Detect which cell encompasses the target text, then output its [x, y] center coordinate. 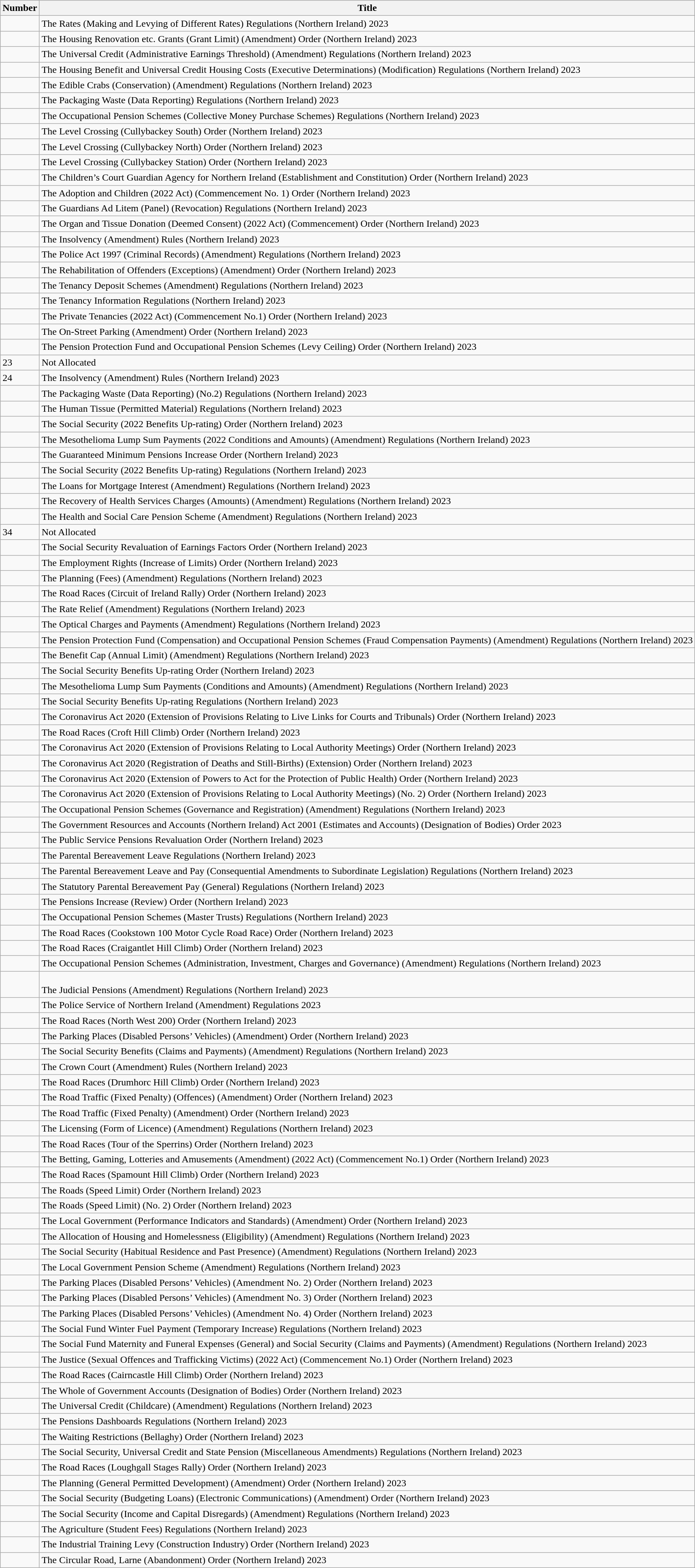
The Housing Renovation etc. Grants (Grant Limit) (Amendment) Order (Northern Ireland) 2023 [367, 39]
The Packaging Waste (Data Reporting) (No.2) Regulations (Northern Ireland) 2023 [367, 393]
The Social Security Revaluation of Earnings Factors Order (Northern Ireland) 2023 [367, 547]
The Coronavirus Act 2020 (Extension of Provisions Relating to Local Authority Meetings) (No. 2) Order (Northern Ireland) 2023 [367, 794]
The Loans for Mortgage Interest (Amendment) Regulations (Northern Ireland) 2023 [367, 486]
The Statutory Parental Bereavement Pay (General) Regulations (Northern Ireland) 2023 [367, 886]
The Tenancy Deposit Schemes (Amendment) Regulations (Northern Ireland) 2023 [367, 285]
The Road Races (Drumhorc Hill Climb) Order (Northern Ireland) 2023 [367, 1082]
The Parking Places (Disabled Persons’ Vehicles) (Amendment No. 2) Order (Northern Ireland) 2023 [367, 1283]
The Packaging Waste (Data Reporting) Regulations (Northern Ireland) 2023 [367, 100]
The Social Security Benefits Up-rating Order (Northern Ireland) 2023 [367, 670]
The Roads (Speed Limit) (No. 2) Order (Northern Ireland) 2023 [367, 1206]
The Benefit Cap (Annual Limit) (Amendment) Regulations (Northern Ireland) 2023 [367, 655]
The Social Security (Habitual Residence and Past Presence) (Amendment) Regulations (Northern Ireland) 2023 [367, 1252]
The Road Races (Loughgall Stages Rally) Order (Northern Ireland) 2023 [367, 1468]
The Parking Places (Disabled Persons’ Vehicles) (Amendment No. 4) Order (Northern Ireland) 2023 [367, 1313]
The Rehabilitation of Offenders (Exceptions) (Amendment) Order (Northern Ireland) 2023 [367, 270]
The Social Fund Winter Fuel Payment (Temporary Increase) Regulations (Northern Ireland) 2023 [367, 1329]
The Coronavirus Act 2020 (Extension of Powers to Act for the Protection of Public Health) Order (Northern Ireland) 2023 [367, 779]
The Level Crossing (Cullybackey South) Order (Northern Ireland) 2023 [367, 131]
The Adoption and Children (2022 Act) (Commencement No. 1) Order (Northern Ireland) 2023 [367, 193]
The Roads (Speed Limit) Order (Northern Ireland) 2023 [367, 1190]
The Edible Crabs (Conservation) (Amendment) Regulations (Northern Ireland) 2023 [367, 85]
The Organ and Tissue Donation (Deemed Consent) (2022 Act) (Commencement) Order (Northern Ireland) 2023 [367, 224]
The Parking Places (Disabled Persons’ Vehicles) (Amendment No. 3) Order (Northern Ireland) 2023 [367, 1298]
Title [367, 8]
Number [20, 8]
The Social Security (Budgeting Loans) (Electronic Communications) (Amendment) Order (Northern Ireland) 2023 [367, 1498]
The Guardians Ad Litem (Panel) (Revocation) Regulations (Northern Ireland) 2023 [367, 208]
The Road Races (Cairncastle Hill Climb) Order (Northern Ireland) 2023 [367, 1375]
The Occupational Pension Schemes (Governance and Registration) (Amendment) Regulations (Northern Ireland) 2023 [367, 809]
The Universal Credit (Administrative Earnings Threshold) (Amendment) Regulations (Northern Ireland) 2023 [367, 54]
The Health and Social Care Pension Scheme (Amendment) Regulations (Northern Ireland) 2023 [367, 517]
The Tenancy Information Regulations (Northern Ireland) 2023 [367, 301]
The Occupational Pension Schemes (Administration, Investment, Charges and Governance) (Amendment) Regulations (Northern Ireland) 2023 [367, 964]
The Industrial Training Levy (Construction Industry) Order (Northern Ireland) 2023 [367, 1545]
The Mesothelioma Lump Sum Payments (2022 Conditions and Amounts) (Amendment) Regulations (Northern Ireland) 2023 [367, 439]
The Road Races (Tour of the Sperrins) Order (Northern Ireland) 2023 [367, 1144]
The Guaranteed Minimum Pensions Increase Order (Northern Ireland) 2023 [367, 455]
The Social Security Benefits (Claims and Payments) (Amendment) Regulations (Northern Ireland) 2023 [367, 1051]
The Police Act 1997 (Criminal Records) (Amendment) Regulations (Northern Ireland) 2023 [367, 255]
The Agriculture (Student Fees) Regulations (Northern Ireland) 2023 [367, 1529]
The Road Races (Circuit of Ireland Rally) Order (Northern Ireland) 2023 [367, 594]
The Employment Rights (Increase of Limits) Order (Northern Ireland) 2023 [367, 563]
The Optical Charges and Payments (Amendment) Regulations (Northern Ireland) 2023 [367, 624]
The Waiting Restrictions (Bellaghy) Order (Northern Ireland) 2023 [367, 1437]
The Road Races (Craigantlet Hill Climb) Order (Northern Ireland) 2023 [367, 948]
The Rates (Making and Levying of Different Rates) Regulations (Northern Ireland) 2023 [367, 23]
The Local Government (Performance Indicators and Standards) (Amendment) Order (Northern Ireland) 2023 [367, 1221]
The Road Traffic (Fixed Penalty) (Offences) (Amendment) Order (Northern Ireland) 2023 [367, 1098]
The Level Crossing (Cullybackey North) Order (Northern Ireland) 2023 [367, 147]
The Pensions Dashboards Regulations (Northern Ireland) 2023 [367, 1421]
The Social Security (2022 Benefits Up-rating) Regulations (Northern Ireland) 2023 [367, 470]
The Children’s Court Guardian Agency for Northern Ireland (Establishment and Constitution) Order (Northern Ireland) 2023 [367, 177]
The Local Government Pension Scheme (Amendment) Regulations (Northern Ireland) 2023 [367, 1267]
The Government Resources and Accounts (Northern Ireland) Act 2001 (Estimates and Accounts) (Designation of Bodies) Order 2023 [367, 825]
The Recovery of Health Services Charges (Amounts) (Amendment) Regulations (Northern Ireland) 2023 [367, 501]
The Road Races (Spamount Hill Climb) Order (Northern Ireland) 2023 [367, 1174]
The Universal Credit (Childcare) (Amendment) Regulations (Northern Ireland) 2023 [367, 1406]
The Public Service Pensions Revaluation Order (Northern Ireland) 2023 [367, 840]
The Crown Court (Amendment) Rules (Northern Ireland) 2023 [367, 1067]
The Pensions Increase (Review) Order (Northern Ireland) 2023 [367, 902]
The Social Security, Universal Credit and State Pension (Miscellaneous Amendments) Regulations (Northern Ireland) 2023 [367, 1452]
23 [20, 362]
The Police Service of Northern Ireland (Amendment) Regulations 2023 [367, 1005]
The Betting, Gaming, Lotteries and Amusements (Amendment) (2022 Act) (Commencement No.1) Order (Northern Ireland) 2023 [367, 1159]
24 [20, 378]
The Human Tissue (Permitted Material) Regulations (Northern Ireland) 2023 [367, 408]
The Judicial Pensions (Amendment) Regulations (Northern Ireland) 2023 [367, 985]
The Parental Bereavement Leave and Pay (Consequential Amendments to Subordinate Legislation) Regulations (Northern Ireland) 2023 [367, 871]
The Level Crossing (Cullybackey Station) Order (Northern Ireland) 2023 [367, 162]
The Coronavirus Act 2020 (Extension of Provisions Relating to Local Authority Meetings) Order (Northern Ireland) 2023 [367, 748]
The Circular Road, Larne (Abandonment) Order (Northern Ireland) 2023 [367, 1560]
The Mesothelioma Lump Sum Payments (Conditions and Amounts) (Amendment) Regulations (Northern Ireland) 2023 [367, 686]
The Road Races (Croft Hill Climb) Order (Northern Ireland) 2023 [367, 732]
The Justice (Sexual Offences and Trafficking Victims) (2022 Act) (Commencement No.1) Order (Northern Ireland) 2023 [367, 1360]
The Housing Benefit and Universal Credit Housing Costs (Executive Determinations) (Modification) Regulations (Northern Ireland) 2023 [367, 70]
The On-Street Parking (Amendment) Order (Northern Ireland) 2023 [367, 332]
The Planning (General Permitted Development) (Amendment) Order (Northern Ireland) 2023 [367, 1483]
The Occupational Pension Schemes (Collective Money Purchase Schemes) Regulations (Northern Ireland) 2023 [367, 116]
The Licensing (Form of Licence) (Amendment) Regulations (Northern Ireland) 2023 [367, 1128]
34 [20, 532]
The Allocation of Housing and Homelessness (Eligibility) (Amendment) Regulations (Northern Ireland) 2023 [367, 1236]
The Rate Relief (Amendment) Regulations (Northern Ireland) 2023 [367, 609]
The Whole of Government Accounts (Designation of Bodies) Order (Northern Ireland) 2023 [367, 1390]
The Road Races (North West 200) Order (Northern Ireland) 2023 [367, 1021]
The Social Security Benefits Up-rating Regulations (Northern Ireland) 2023 [367, 702]
The Parking Places (Disabled Persons’ Vehicles) (Amendment) Order (Northern Ireland) 2023 [367, 1036]
The Planning (Fees) (Amendment) Regulations (Northern Ireland) 2023 [367, 578]
The Social Security (2022 Benefits Up-rating) Order (Northern Ireland) 2023 [367, 424]
The Parental Bereavement Leave Regulations (Northern Ireland) 2023 [367, 855]
The Social Fund Maternity and Funeral Expenses (General) and Social Security (Claims and Payments) (Amendment) Regulations (Northern Ireland) 2023 [367, 1344]
The Private Tenancies (2022 Act) (Commencement No.1) Order (Northern Ireland) 2023 [367, 316]
The Coronavirus Act 2020 (Registration of Deaths and Still-Births) (Extension) Order (Northern Ireland) 2023 [367, 763]
The Road Traffic (Fixed Penalty) (Amendment) Order (Northern Ireland) 2023 [367, 1113]
The Road Races (Cookstown 100 Motor Cycle Road Race) Order (Northern Ireland) 2023 [367, 932]
The Pension Protection Fund and Occupational Pension Schemes (Levy Ceiling) Order (Northern Ireland) 2023 [367, 347]
The Social Security (Income and Capital Disregards) (Amendment) Regulations (Northern Ireland) 2023 [367, 1514]
The Occupational Pension Schemes (Master Trusts) Regulations (Northern Ireland) 2023 [367, 917]
The Coronavirus Act 2020 (Extension of Provisions Relating to Live Links for Courts and Tribunals) Order (Northern Ireland) 2023 [367, 717]
